Provide the (x, y) coordinate of the cell's center where the given text is located.  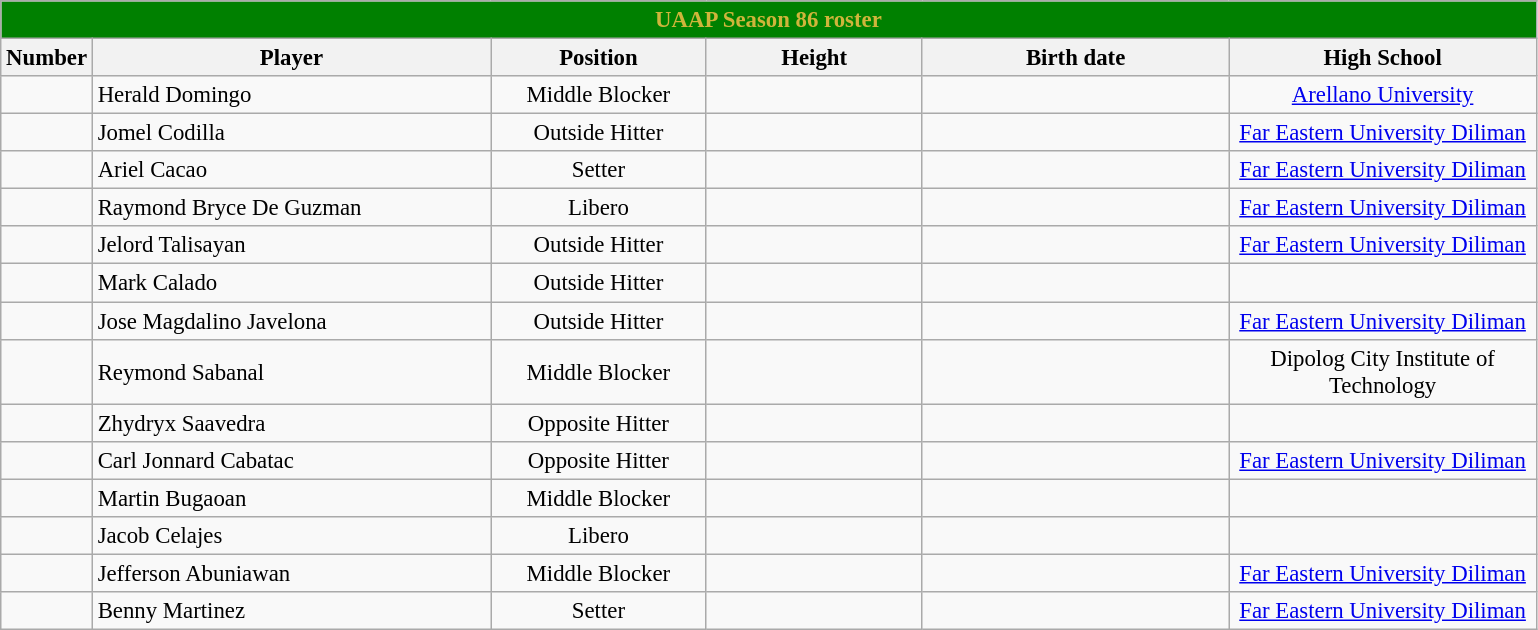
Dipolog City Institute of Technology (1382, 372)
Raymond Bryce De Guzman (291, 208)
Herald Domingo (291, 95)
Jefferson Abuniawan (291, 573)
Zhydryx Saavedra (291, 423)
Player (291, 58)
Arellano University (1382, 95)
Mark Calado (291, 283)
Ariel Cacao (291, 170)
Height (814, 58)
Carl Jonnard Cabatac (291, 460)
Jelord Talisayan (291, 245)
Reymond Sabanal (291, 372)
Number (47, 58)
High School (1382, 58)
Jacob Celajes (291, 536)
Jomel Codilla (291, 133)
Jose Magdalino Javelona (291, 321)
Position (599, 58)
Birth date (1076, 58)
UAAP Season 86 roster (768, 20)
Martin Bugaoan (291, 498)
Benny Martinez (291, 611)
